Find where the given text appears and provide that cell's center as [x, y] coordinate. 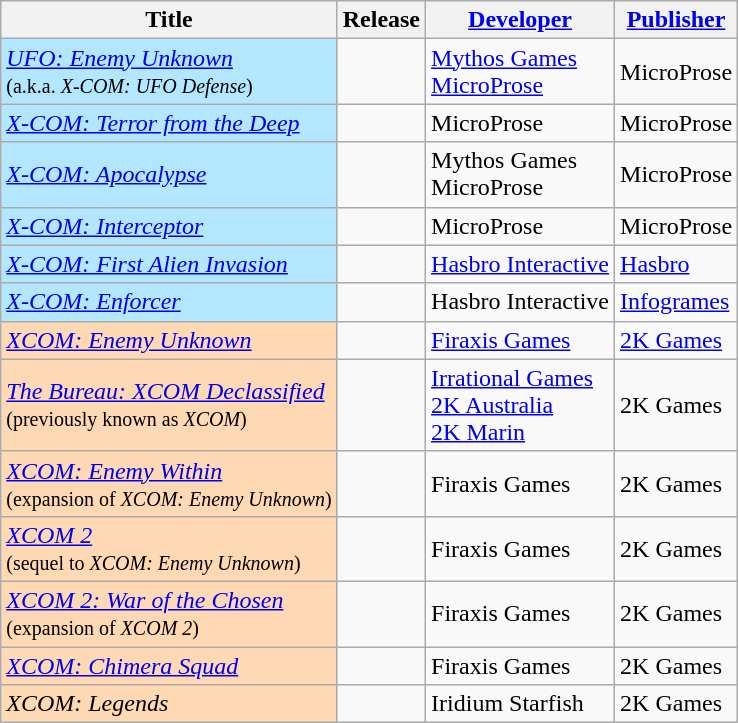
XCOM: Chimera Squad [169, 665]
X-COM: Interceptor [169, 226]
Iridium Starfish [520, 704]
XCOM 2: War of the Chosen (expansion of XCOM 2) [169, 614]
XCOM: Enemy Unknown [169, 340]
XCOM: Enemy Within (expansion of XCOM: Enemy Unknown) [169, 484]
The Bureau: XCOM Declassified(previously known as XCOM) [169, 405]
Irrational Games2K Australia2K Marin [520, 405]
UFO: Enemy Unknown (a.k.a. X-COM: UFO Defense) [169, 72]
XCOM: Legends [169, 704]
Title [169, 20]
Publisher [676, 20]
X-COM: Terror from the Deep [169, 123]
Release [381, 20]
X-COM: Enforcer [169, 302]
XCOM 2 (sequel to XCOM: Enemy Unknown) [169, 548]
X-COM: Apocalypse [169, 174]
Developer [520, 20]
Hasbro [676, 264]
Infogrames [676, 302]
X-COM: First Alien Invasion [169, 264]
